Find where the given text appears and provide that cell's center as (X, Y) coordinate. 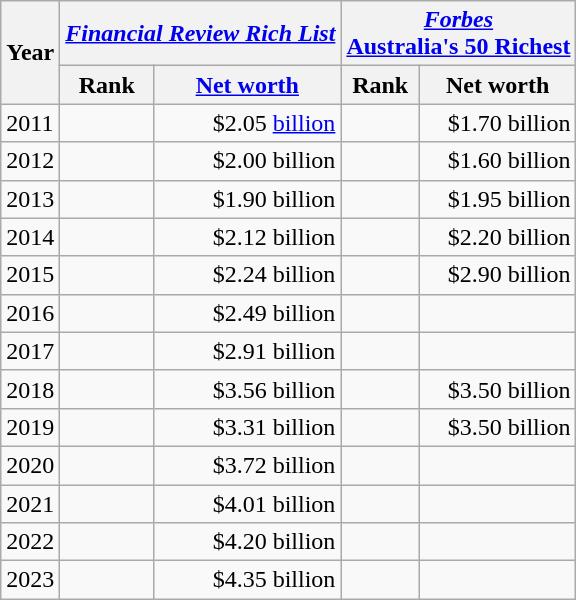
$2.91 billion (248, 351)
2013 (30, 199)
$2.49 billion (248, 313)
$2.12 billion (248, 237)
$1.95 billion (498, 199)
2011 (30, 123)
2016 (30, 313)
$1.70 billion (498, 123)
$2.05 billion (248, 123)
2022 (30, 542)
$3.31 billion (248, 427)
2014 (30, 237)
$4.35 billion (248, 580)
$1.60 billion (498, 161)
2020 (30, 465)
2021 (30, 503)
$2.20 billion (498, 237)
2023 (30, 580)
$3.56 billion (248, 389)
$4.01 billion (248, 503)
ForbesAustralia's 50 Richest (458, 34)
$4.20 billion (248, 542)
$2.00 billion (248, 161)
$1.90 billion (248, 199)
2015 (30, 275)
2018 (30, 389)
2019 (30, 427)
$3.72 billion (248, 465)
Financial Review Rich List (200, 34)
Year (30, 52)
2012 (30, 161)
$2.90 billion (498, 275)
$2.24 billion (248, 275)
2017 (30, 351)
